From the cell containing the given text, extract its center point as [X, Y] coordinate. 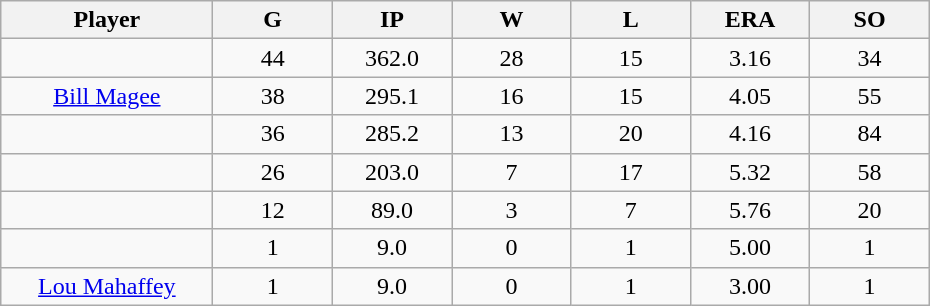
5.00 [750, 248]
203.0 [392, 172]
G [272, 20]
Player [107, 20]
SO [870, 20]
W [512, 20]
Bill Magee [107, 96]
44 [272, 58]
3 [512, 210]
55 [870, 96]
17 [630, 172]
34 [870, 58]
ERA [750, 20]
26 [272, 172]
12 [272, 210]
Lou Mahaffey [107, 286]
58 [870, 172]
L [630, 20]
28 [512, 58]
38 [272, 96]
36 [272, 134]
89.0 [392, 210]
5.76 [750, 210]
13 [512, 134]
362.0 [392, 58]
3.16 [750, 58]
84 [870, 134]
16 [512, 96]
5.32 [750, 172]
285.2 [392, 134]
3.00 [750, 286]
295.1 [392, 96]
4.05 [750, 96]
4.16 [750, 134]
IP [392, 20]
